Search for the cell housing the specified text and yield its (X, Y) center coordinate. 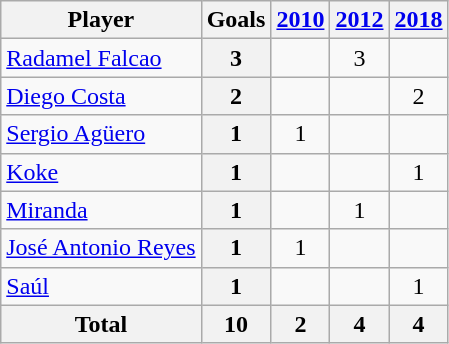
Goals (236, 20)
2012 (360, 20)
José Antonio Reyes (101, 248)
Total (101, 324)
2010 (300, 20)
10 (236, 324)
Radamel Falcao (101, 58)
Miranda (101, 210)
Player (101, 20)
Koke (101, 172)
2018 (418, 20)
Saúl (101, 286)
Sergio Agüero (101, 134)
Diego Costa (101, 96)
